Extract the [X, Y] coordinate from the center of the cell holding the provided text.  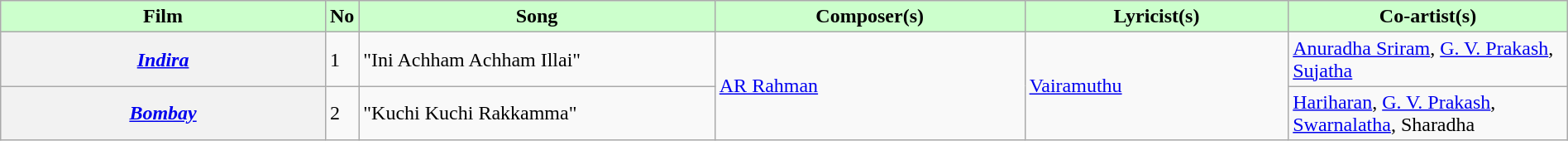
Indira [164, 60]
"Kuchi Kuchi Rakkamma" [537, 113]
2 [342, 113]
No [342, 17]
Bombay [164, 113]
Composer(s) [870, 17]
Vairamuthu [1156, 86]
Film [164, 17]
Lyricist(s) [1156, 17]
Hariharan, G. V. Prakash, Swarnalatha, Sharadha [1428, 113]
Song [537, 17]
1 [342, 60]
Co-artist(s) [1428, 17]
Anuradha Sriram, G. V. Prakash, Sujatha [1428, 60]
AR Rahman [870, 86]
"Ini Achham Achham Illai" [537, 60]
